Output the (x, y) coordinate of the center of the cell containing the given text.  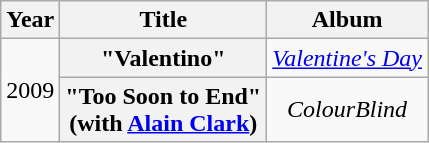
ColourBlind (348, 110)
"Too Soon to End"(with Alain Clark) (164, 110)
2009 (30, 90)
Year (30, 20)
"Valentino" (164, 58)
Title (164, 20)
Album (348, 20)
Valentine's Day (348, 58)
